Identify which cell holds the provided text, then report its (X, Y) central coordinate. 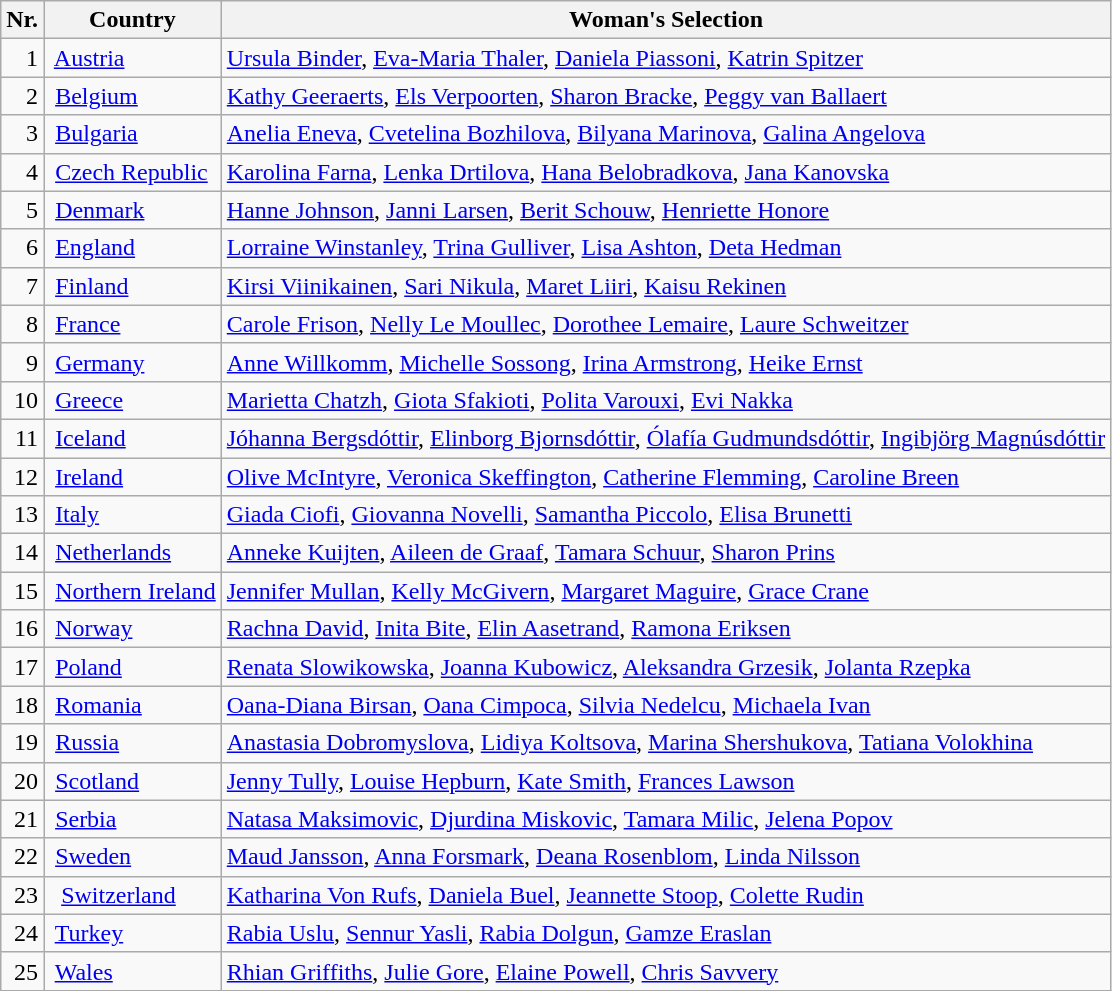
Scotland (133, 781)
Maud Jansson, Anna Forsmark, Deana Rosenblom, Linda Nilsson (666, 857)
Rabia Uslu, Sennur Yasli, Rabia Dolgun, Gamze Eraslan (666, 933)
Renata Slowikowska, Joanna Kubowicz, Aleksandra Grzesik, Jolanta Rzepka (666, 667)
23 (22, 895)
Anneke Kuijten, Aileen de Graaf, Tamara Schuur, Sharon Prins (666, 553)
Olive McIntyre, Veronica Skeffington, Catherine Flemming, Caroline Breen (666, 477)
14 (22, 553)
Jennifer Mullan, Kelly McGivern, Margaret Maguire, Grace Crane (666, 591)
17 (22, 667)
England (133, 248)
Oana-Diana Birsan, Oana Cimpoca, Silvia Nedelcu, Michaela Ivan (666, 705)
8 (22, 324)
Romania (133, 705)
Nr. (22, 20)
Woman's Selection (666, 20)
Bulgaria (133, 134)
Russia (133, 743)
Jenny Tully, Louise Hepburn, Kate Smith, Frances Lawson (666, 781)
20 (22, 781)
Italy (133, 515)
22 (22, 857)
Country (133, 20)
Jóhanna Bergsdóttir, Elinborg Bjornsdóttir, Ólafía Gudmundsdóttir, Ingibjörg Magnúsdóttir (666, 438)
Switzerland (133, 895)
Finland (133, 286)
Czech Republic (133, 172)
Karolina Farna, Lenka Drtilova, Hana Belobradkova, Jana Kanovska (666, 172)
3 (22, 134)
Giada Ciofi, Giovanna Novelli, Samantha Piccolo, Elisa Brunetti (666, 515)
7 (22, 286)
Belgium (133, 96)
25 (22, 971)
Denmark (133, 210)
Anastasia Dobromyslova, Lidiya Koltsova, Marina Shershukova, Tatiana Volokhina (666, 743)
18 (22, 705)
Germany (133, 362)
France (133, 324)
Norway (133, 629)
Sweden (133, 857)
24 (22, 933)
Kirsi Viinikainen, Sari Nikula, Maret Liiri, Kaisu Rekinen (666, 286)
4 (22, 172)
Ursula Binder, Eva-Maria Thaler, Daniela Piassoni, Katrin Spitzer (666, 58)
2 (22, 96)
1 (22, 58)
Carole Frison, Nelly Le Moullec, Dorothee Lemaire, Laure Schweitzer (666, 324)
9 (22, 362)
Serbia (133, 819)
21 (22, 819)
12 (22, 477)
Northern Ireland (133, 591)
Netherlands (133, 553)
Iceland (133, 438)
Anelia Eneva, Cvetelina Bozhilova, Bilyana Marinova, Galina Angelova (666, 134)
13 (22, 515)
Rachna David, Inita Bite, Elin Aasetrand, Ramona Eriksen (666, 629)
10 (22, 400)
Marietta Chatzh, Giota Sfakioti, Polita Varouxi, Evi Nakka (666, 400)
5 (22, 210)
Turkey (133, 933)
15 (22, 591)
11 (22, 438)
Kathy Geeraerts, Els Verpoorten, Sharon Bracke, Peggy van Ballaert (666, 96)
Lorraine Winstanley, Trina Gulliver, Lisa Ashton, Deta Hedman (666, 248)
Greece (133, 400)
6 (22, 248)
Natasa Maksimovic, Djurdina Miskovic, Tamara Milic, Jelena Popov (666, 819)
Wales (133, 971)
Katharina Von Rufs, Daniela Buel, Jeannette Stoop, Colette Rudin (666, 895)
Anne Willkomm, Michelle Sossong, Irina Armstrong, Heike Ernst (666, 362)
Austria (133, 58)
Hanne Johnson, Janni Larsen, Berit Schouw, Henriette Honore (666, 210)
19 (22, 743)
16 (22, 629)
Ireland (133, 477)
Rhian Griffiths, Julie Gore, Elaine Powell, Chris Savvery (666, 971)
Poland (133, 667)
